Locate the cell with the specified text and output its (X, Y) center coordinate. 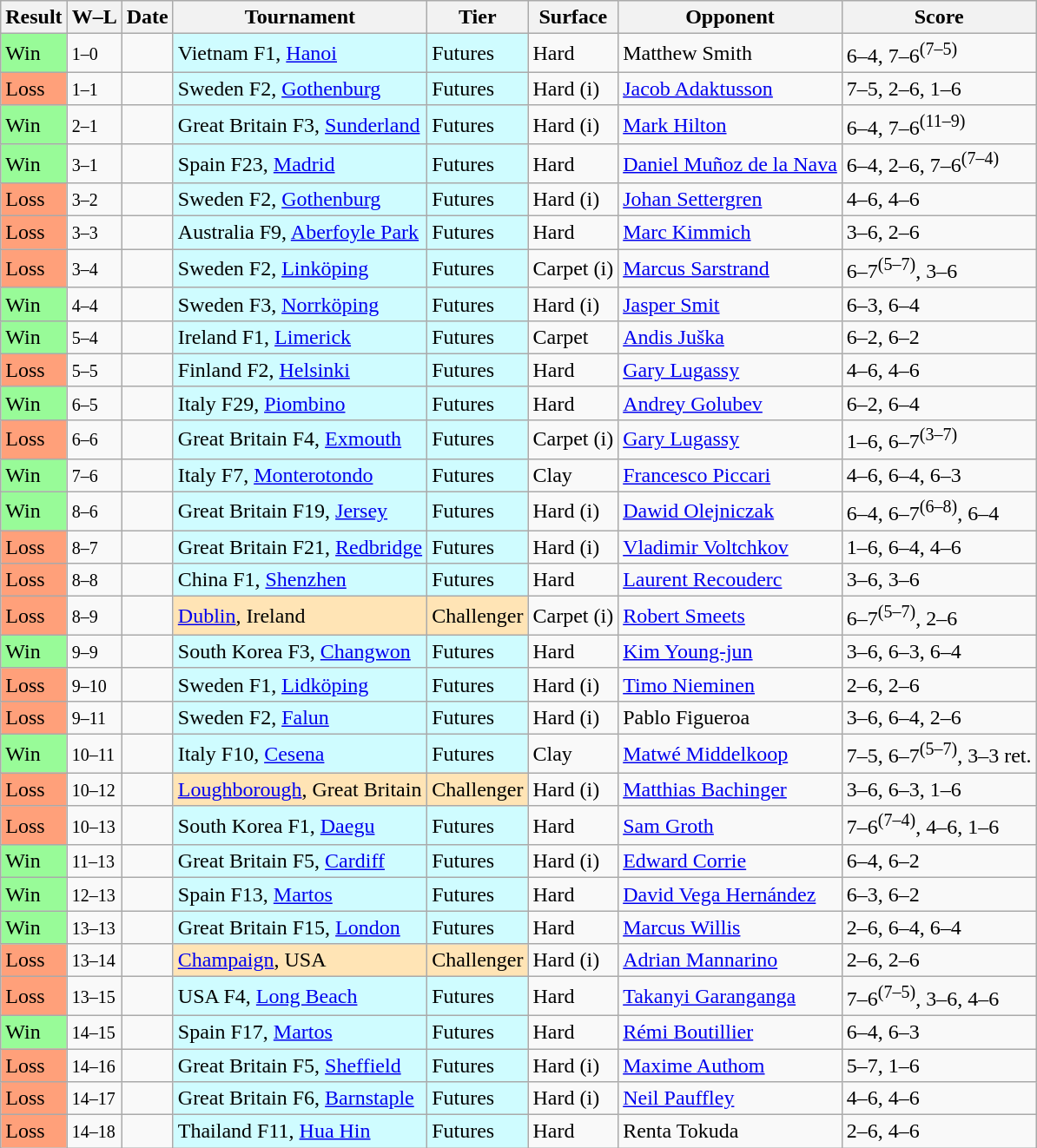
10–13 (94, 825)
Carpet (573, 337)
Date (148, 17)
6–5 (94, 403)
Daniel Muñoz de la Nava (730, 163)
Jacob Adaktusson (730, 89)
Matwé Middelkoop (730, 754)
8–7 (94, 547)
6–2, 6–4 (939, 403)
6–4, 6–2 (939, 861)
Italy F7, Monterotondo (300, 475)
Dawid Olejniczak (730, 511)
Score (939, 17)
3–2 (94, 200)
Francesco Piccari (730, 475)
Marcus Sarstrand (730, 269)
Laurent Recouderc (730, 580)
Champaign, USA (300, 960)
China F1, Shenzhen (300, 580)
13–14 (94, 960)
6–7(5–7), 3–6 (939, 269)
7–6(7–5), 3–6, 4–6 (939, 997)
6–6 (94, 439)
Takanyi Garanganga (730, 997)
Vietnam F1, Hanoi (300, 54)
Opponent (730, 17)
6–4, 6–3 (939, 1032)
Spain F17, Martos (300, 1032)
14–18 (94, 1132)
Sweden F2, Linköping (300, 269)
9–10 (94, 684)
8–9 (94, 617)
Ireland F1, Limerick (300, 337)
6–4, 6–7(6–8), 6–4 (939, 511)
5–7, 1–6 (939, 1066)
Great Britain F5, Cardiff (300, 861)
Great Britain F6, Barnstaple (300, 1099)
6–3, 6–2 (939, 894)
Australia F9, Aberfoyle Park (300, 233)
Thailand F11, Hua Hin (300, 1132)
South Korea F1, Daegu (300, 825)
6–4, 7–6(11–9) (939, 125)
Robert Smeets (730, 617)
1–6, 6–4, 4–6 (939, 547)
Great Britain F19, Jersey (300, 511)
David Vega Hernández (730, 894)
14–15 (94, 1032)
6–2, 6–2 (939, 337)
3–4 (94, 269)
9–11 (94, 717)
Loughborough, Great Britain (300, 789)
6–3, 6–4 (939, 304)
Neil Pauffley (730, 1099)
Jasper Smit (730, 304)
Tier (478, 17)
South Korea F3, Changwon (300, 651)
6–4, 7–6(7–5) (939, 54)
Marcus Willis (730, 927)
Kim Young-jun (730, 651)
11–13 (94, 861)
1–6, 6–7(3–7) (939, 439)
Marc Kimmich (730, 233)
Great Britain F5, Sheffield (300, 1066)
8–8 (94, 580)
6–7(5–7), 2–6 (939, 617)
14–16 (94, 1066)
13–13 (94, 927)
3–1 (94, 163)
14–17 (94, 1099)
7–6 (94, 475)
Johan Settergren (730, 200)
2–6, 4–6 (939, 1132)
9–9 (94, 651)
Spain F13, Martos (300, 894)
3–6, 6–3, 6–4 (939, 651)
Vladimir Voltchkov (730, 547)
3–6, 6–3, 1–6 (939, 789)
USA F4, Long Beach (300, 997)
12–13 (94, 894)
10–11 (94, 754)
Great Britain F15, London (300, 927)
Sweden F3, Norrköping (300, 304)
Great Britain F4, Exmouth (300, 439)
Edward Corrie (730, 861)
Rémi Boutillier (730, 1032)
Adrian Mannarino (730, 960)
Timo Nieminen (730, 684)
Sam Groth (730, 825)
1–0 (94, 54)
3–6, 6–4, 2–6 (939, 717)
2–6, 6–4, 6–4 (939, 927)
3–6, 3–6 (939, 580)
7–5, 6–7(5–7), 3–3 ret. (939, 754)
Pablo Figueroa (730, 717)
3–6, 2–6 (939, 233)
5–4 (94, 337)
13–15 (94, 997)
W–L (94, 17)
2–1 (94, 125)
5–5 (94, 370)
8–6 (94, 511)
Finland F2, Helsinki (300, 370)
Andrey Golubev (730, 403)
7–6(7–4), 4–6, 1–6 (939, 825)
Maxime Authom (730, 1066)
Andis Juška (730, 337)
6–4, 2–6, 7–6(7–4) (939, 163)
Renta Tokuda (730, 1132)
Dublin, Ireland (300, 617)
4–4 (94, 304)
Italy F29, Piombino (300, 403)
3–3 (94, 233)
4–6, 6–4, 6–3 (939, 475)
Sweden F2, Falun (300, 717)
Matthias Bachinger (730, 789)
Tournament (300, 17)
Italy F10, Cesena (300, 754)
1–1 (94, 89)
Mark Hilton (730, 125)
10–12 (94, 789)
Matthew Smith (730, 54)
Surface (573, 17)
Sweden F1, Lidköping (300, 684)
Result (34, 17)
7–5, 2–6, 1–6 (939, 89)
Great Britain F21, Redbridge (300, 547)
Great Britain F3, Sunderland (300, 125)
Spain F23, Madrid (300, 163)
